Find where the given text appears and provide that cell's center as (X, Y) coordinate. 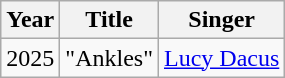
"Ankles" (110, 58)
2025 (30, 58)
Singer (221, 20)
Lucy Dacus (221, 58)
Title (110, 20)
Year (30, 20)
